Extract the (x, y) coordinate from the center of the cell holding the provided text.  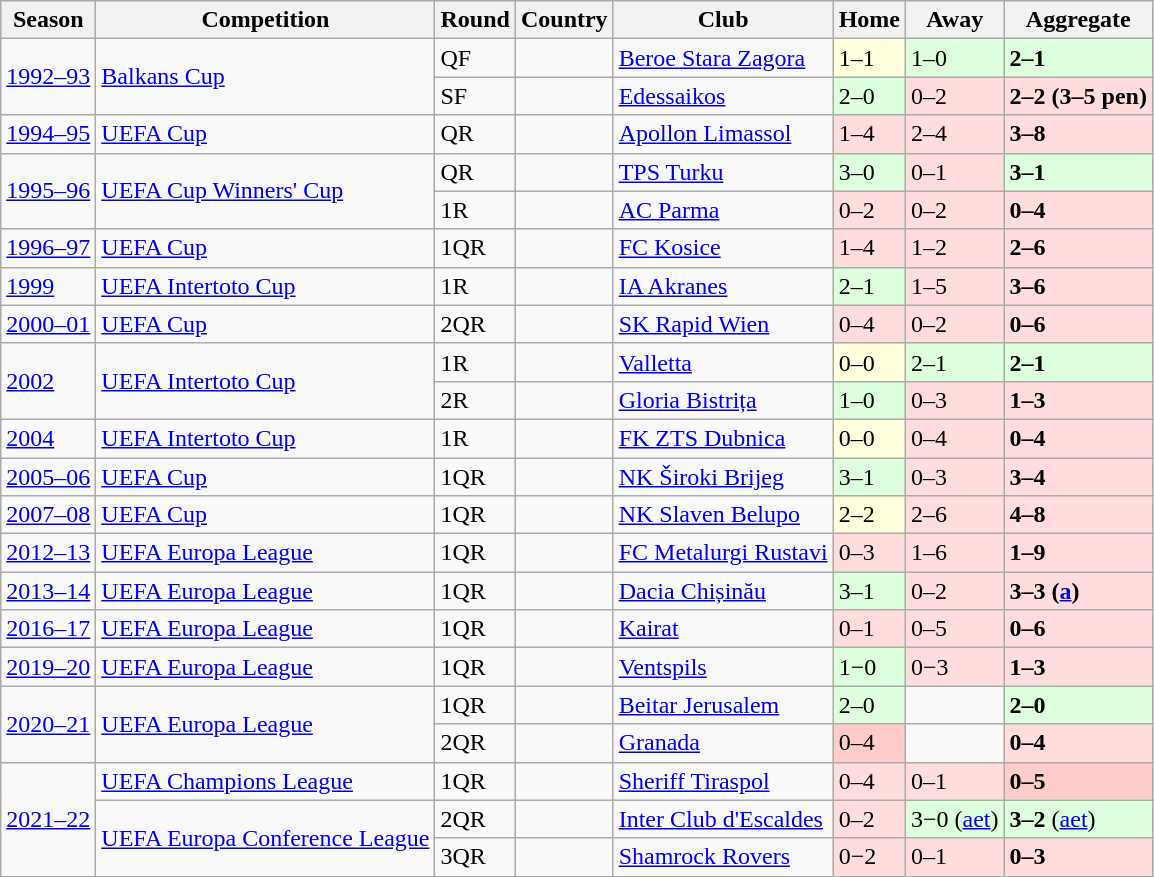
3−0 (aet) (954, 819)
SF (475, 96)
FC Metalurgi Rustavi (723, 553)
Away (954, 20)
Sheriff Tiraspol (723, 781)
Kairat (723, 629)
Round (475, 20)
3–4 (1078, 477)
3–2 (aet) (1078, 819)
1–1 (869, 58)
2–4 (954, 134)
2007–08 (48, 515)
2013–14 (48, 591)
0−3 (954, 667)
3–0 (869, 172)
QF (475, 58)
1−0 (869, 667)
FC Kosice (723, 248)
2–2 (869, 515)
Shamrock Rovers (723, 857)
2019–20 (48, 667)
0−2 (869, 857)
NK Široki Brijeg (723, 477)
FK ZTS Dubnica (723, 438)
1–5 (954, 286)
2000–01 (48, 324)
2012–13 (48, 553)
2020–21 (48, 724)
Balkans Cup (266, 77)
1999 (48, 286)
3–6 (1078, 286)
4–8 (1078, 515)
Gloria Bistrița (723, 400)
3–3 (a) (1078, 591)
TPS Turku (723, 172)
UEFA Europa Conference League (266, 838)
SK Rapid Wien (723, 324)
1995–96 (48, 191)
Competition (266, 20)
UEFA Cup Winners' Cup (266, 191)
3QR (475, 857)
AC Parma (723, 210)
1–9 (1078, 553)
Country (564, 20)
Beitar Jerusalem (723, 705)
Aggregate (1078, 20)
2–2 (3–5 pen) (1078, 96)
Apollon Limassol (723, 134)
2016–17 (48, 629)
NK Slaven Belupo (723, 515)
3–8 (1078, 134)
Edessaikos (723, 96)
Home (869, 20)
Club (723, 20)
2005–06 (48, 477)
Valletta (723, 362)
1–2 (954, 248)
Dacia Chișinău (723, 591)
1996–97 (48, 248)
Beroe Stara Zagora (723, 58)
IA Akranes (723, 286)
2002 (48, 381)
Inter Club d'Escaldes (723, 819)
2R (475, 400)
Season (48, 20)
1992–93 (48, 77)
UEFA Champions League (266, 781)
1–6 (954, 553)
2004 (48, 438)
Granada (723, 743)
2021–22 (48, 819)
Ventspils (723, 667)
1994–95 (48, 134)
